For the text-containing cell, return its midpoint in (x, y) coordinate format. 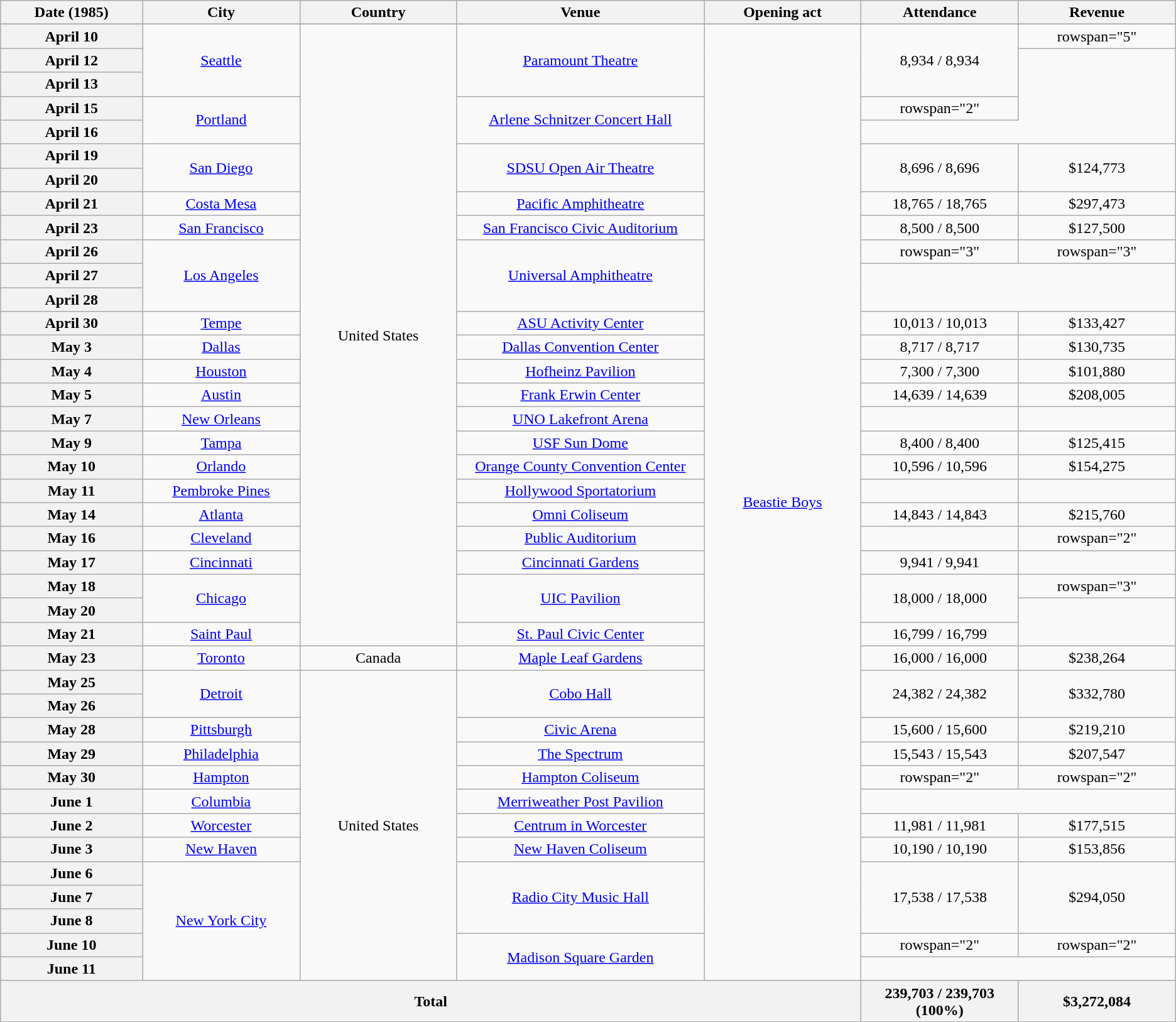
June 10 (72, 945)
$154,275 (1097, 467)
June 1 (72, 802)
rowspan="5" (1097, 36)
11,981 / 11,981 (940, 825)
Pittsburgh (221, 730)
May 30 (72, 778)
April 12 (72, 60)
New Haven (221, 849)
Opening act (783, 13)
Dallas Convention Center (580, 347)
17,538 / 17,538 (940, 897)
$3,272,084 (1097, 1001)
$297,473 (1097, 204)
$125,415 (1097, 443)
San Diego (221, 168)
$219,210 (1097, 730)
Pembroke Pines (221, 491)
April 23 (72, 227)
$124,773 (1097, 168)
15,543 / 15,543 (940, 754)
Pacific Amphitheatre (580, 204)
$130,735 (1097, 347)
Madison Square Garden (580, 957)
10,013 / 10,013 (940, 323)
Columbia (221, 802)
Orange County Convention Center (580, 467)
$215,760 (1097, 514)
8,400 / 8,400 (940, 443)
June 11 (72, 969)
$153,856 (1097, 849)
8,696 / 8,696 (940, 168)
Radio City Music Hall (580, 897)
10,596 / 10,596 (940, 467)
Cleveland (221, 538)
$294,050 (1097, 897)
24,382 / 24,382 (940, 693)
8,934 / 8,934 (940, 60)
Paramount Theatre (580, 60)
15,600 / 15,600 (940, 730)
Philadelphia (221, 754)
Toronto (221, 658)
Country (378, 13)
May 3 (72, 347)
$238,264 (1097, 658)
18,000 / 18,000 (940, 598)
Orlando (221, 467)
8,717 / 8,717 (940, 347)
$133,427 (1097, 323)
June 2 (72, 825)
Saint Paul (221, 634)
Public Auditorium (580, 538)
May 25 (72, 682)
City (221, 13)
Worcester (221, 825)
8,500 / 8,500 (940, 227)
Venue (580, 13)
USF Sun Dome (580, 443)
Frank Erwin Center (580, 395)
Atlanta (221, 514)
239,703 / 239,703 (100%) (940, 1001)
June 7 (72, 897)
7,300 / 7,300 (940, 371)
San Francisco (221, 227)
Cobo Hall (580, 693)
Omni Coliseum (580, 514)
Canada (378, 658)
Dallas (221, 347)
May 10 (72, 467)
Detroit (221, 693)
16,799 / 16,799 (940, 634)
16,000 / 16,000 (940, 658)
May 4 (72, 371)
April 28 (72, 300)
14,639 / 14,639 (940, 395)
New Haven Coliseum (580, 849)
Hofheinz Pavilion (580, 371)
April 15 (72, 108)
May 9 (72, 443)
$127,500 (1097, 227)
Attendance (940, 13)
Date (1985) (72, 13)
May 14 (72, 514)
April 20 (72, 180)
April 26 (72, 251)
May 18 (72, 586)
10,190 / 10,190 (940, 849)
Seattle (221, 60)
Maple Leaf Gardens (580, 658)
Centrum in Worcester (580, 825)
May 28 (72, 730)
May 29 (72, 754)
April 21 (72, 204)
Arlene Schnitzer Concert Hall (580, 120)
Cincinnati Gardens (580, 562)
Cincinnati (221, 562)
April 13 (72, 84)
UIC Pavilion (580, 598)
18,765 / 18,765 (940, 204)
Beastie Boys (783, 503)
Portland (221, 120)
New Orleans (221, 419)
May 26 (72, 706)
May 11 (72, 491)
Revenue (1097, 13)
Total (431, 1001)
Universal Amphitheatre (580, 275)
May 17 (72, 562)
SDSU Open Air Theatre (580, 168)
$177,515 (1097, 825)
April 30 (72, 323)
Hollywood Sportatorium (580, 491)
St. Paul Civic Center (580, 634)
Tampa (221, 443)
May 16 (72, 538)
The Spectrum (580, 754)
Chicago (221, 598)
April 16 (72, 132)
Civic Arena (580, 730)
New York City (221, 921)
UNO Lakefront Arena (580, 419)
Houston (221, 371)
June 8 (72, 921)
June 6 (72, 873)
May 21 (72, 634)
9,941 / 9,941 (940, 562)
Los Angeles (221, 275)
$332,780 (1097, 693)
May 5 (72, 395)
May 20 (72, 610)
Hampton (221, 778)
April 27 (72, 275)
May 7 (72, 419)
$208,005 (1097, 395)
Hampton Coliseum (580, 778)
Costa Mesa (221, 204)
April 19 (72, 156)
June 3 (72, 849)
April 10 (72, 36)
Austin (221, 395)
May 23 (72, 658)
14,843 / 14,843 (940, 514)
Tempe (221, 323)
Merriweather Post Pavilion (580, 802)
San Francisco Civic Auditorium (580, 227)
$101,880 (1097, 371)
ASU Activity Center (580, 323)
$207,547 (1097, 754)
